Return [x, y] of the center of cell containing provided text 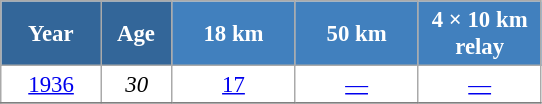
18 km [234, 34]
Year [52, 34]
30 [136, 85]
4 × 10 km relay [480, 34]
50 km [356, 34]
17 [234, 85]
Age [136, 34]
1936 [52, 85]
